Detect which cell encompasses the target text, then output its [X, Y] center coordinate. 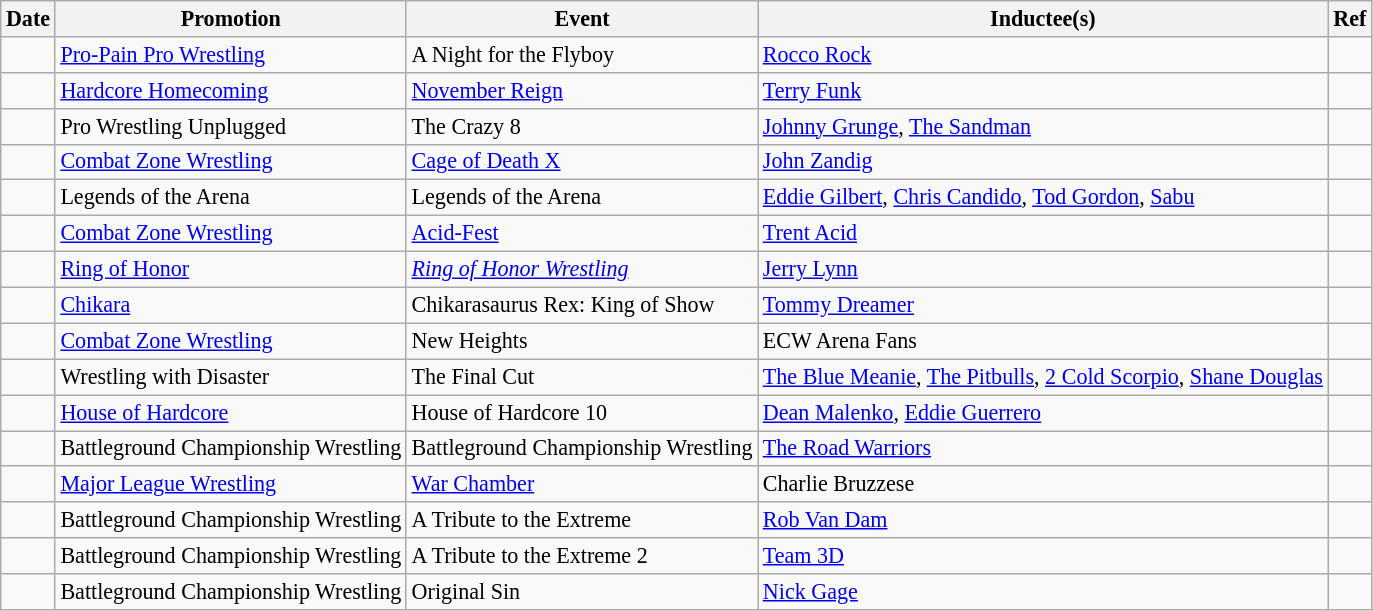
Team 3D [1043, 556]
Eddie Gilbert, Chris Candido, Tod Gordon, Sabu [1043, 198]
Inductee(s) [1043, 18]
War Chamber [582, 484]
New Heights [582, 341]
A Tribute to the Extreme [582, 520]
Ring of Honor Wrestling [582, 269]
Terry Funk [1043, 90]
John Zandig [1043, 162]
Pro-Pain Pro Wrestling [230, 54]
Chikara [230, 305]
Pro Wrestling Unplugged [230, 126]
Charlie Bruzzese [1043, 484]
Ring of Honor [230, 269]
A Night for the Flyboy [582, 54]
The Crazy 8 [582, 126]
Nick Gage [1043, 591]
Trent Acid [1043, 233]
Rocco Rock [1043, 54]
November Reign [582, 90]
ECW Arena Fans [1043, 341]
Promotion [230, 18]
Tommy Dreamer [1043, 305]
Cage of Death X [582, 162]
House of Hardcore 10 [582, 412]
Major League Wrestling [230, 484]
Original Sin [582, 591]
Johnny Grunge, The Sandman [1043, 126]
Chikarasaurus Rex: King of Show [582, 305]
House of Hardcore [230, 412]
Rob Van Dam [1043, 520]
Event [582, 18]
The Blue Meanie, The Pitbulls, 2 Cold Scorpio, Shane Douglas [1043, 377]
Acid-Fest [582, 233]
The Final Cut [582, 377]
Hardcore Homecoming [230, 90]
Jerry Lynn [1043, 269]
Ref [1350, 18]
A Tribute to the Extreme 2 [582, 556]
Dean Malenko, Eddie Guerrero [1043, 412]
The Road Warriors [1043, 448]
Date [28, 18]
Wrestling with Disaster [230, 377]
